Determine the (x, y) coordinate at the center of the cell enclosing the given text.  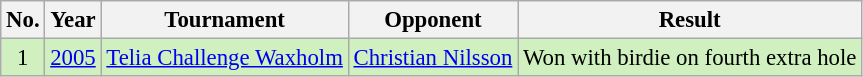
2005 (73, 58)
Tournament (224, 20)
Telia Challenge Waxholm (224, 58)
Won with birdie on fourth extra hole (690, 58)
1 (23, 58)
No. (23, 20)
Opponent (432, 20)
Christian Nilsson (432, 58)
Result (690, 20)
Year (73, 20)
